Pinpoint the cell where the given text exists, returning its (x, y) midpoint coordinate. 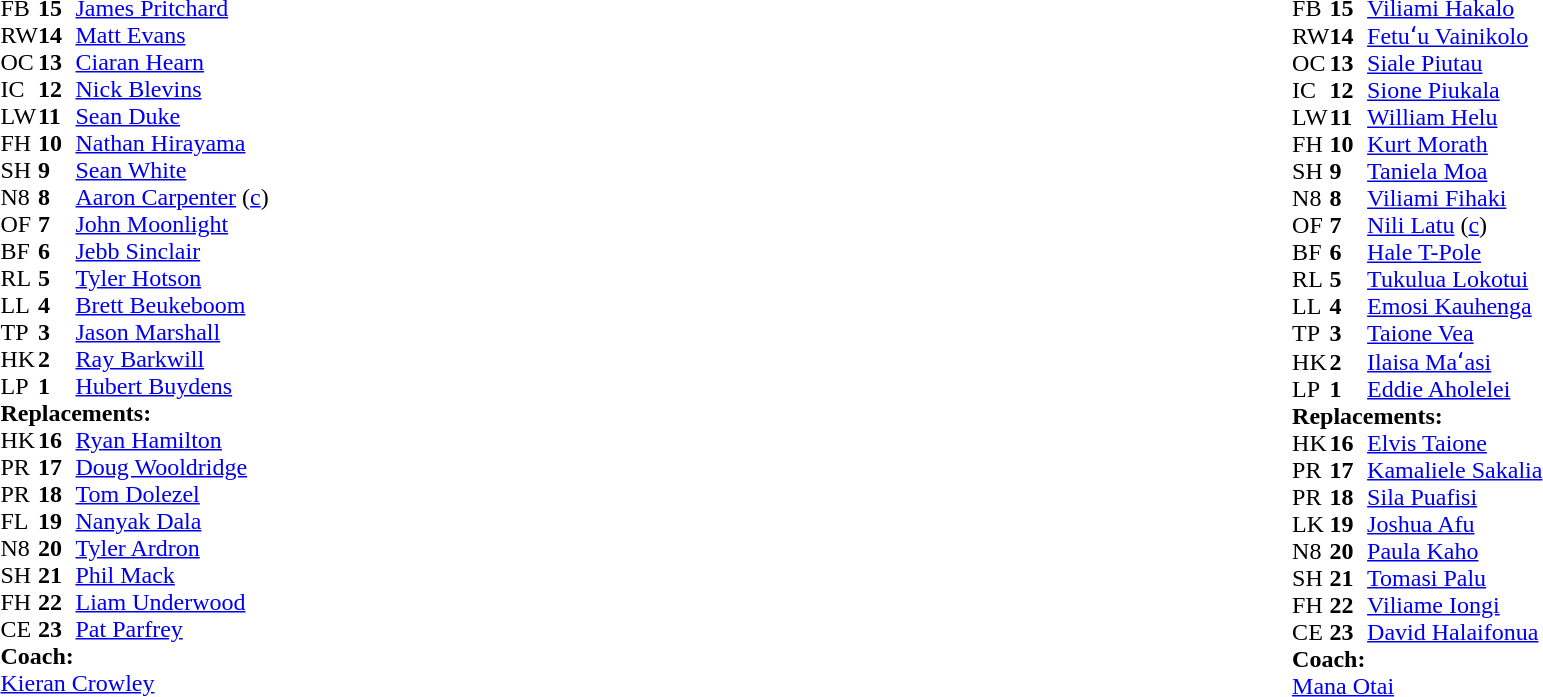
Elvis Taione (1454, 444)
Aaron Carpenter (c) (172, 198)
Tom Dolezel (172, 494)
Matt Evans (172, 36)
Jebb Sinclair (172, 252)
Fetuʻu Vainikolo (1454, 36)
Eddie Aholelei (1454, 390)
Viliame Iongi (1454, 606)
Tukulua Lokotui (1454, 280)
Sean White (172, 170)
Siale Piutau (1454, 64)
Hale T-Pole (1454, 252)
Jason Marshall (172, 332)
Kieran Crowley (134, 684)
Emosi Kauhenga (1454, 306)
Ciaran Hearn (172, 62)
Kurt Morath (1454, 144)
Liam Underwood (172, 602)
Nick Blevins (172, 90)
Taniela Moa (1454, 172)
Tyler Ardron (172, 548)
Taione Vea (1454, 334)
John Moonlight (172, 224)
Ryan Hamilton (172, 440)
Nathan Hirayama (172, 144)
Viliami Fihaki (1454, 198)
Hubert Buydens (172, 386)
Brett Beukeboom (172, 306)
Tomasi Palu (1454, 578)
Tyler Hotson (172, 278)
Joshua Afu (1454, 524)
Ilaisa Maʻasi (1454, 361)
Kamaliele Sakalia (1454, 470)
Phil Mack (172, 576)
Nanyak Dala (172, 522)
Doug Wooldridge (172, 468)
David Halaifonua (1454, 632)
Paula Kaho (1454, 552)
LK (1311, 524)
Sean Duke (172, 116)
Ray Barkwill (172, 360)
FL (19, 522)
Pat Parfrey (172, 630)
Nili Latu (c) (1454, 226)
Sione Piukala (1454, 90)
William Helu (1454, 118)
Sila Puafisi (1454, 498)
